Scan for the cell matching the given text and deliver its (X, Y) coordinate at center. 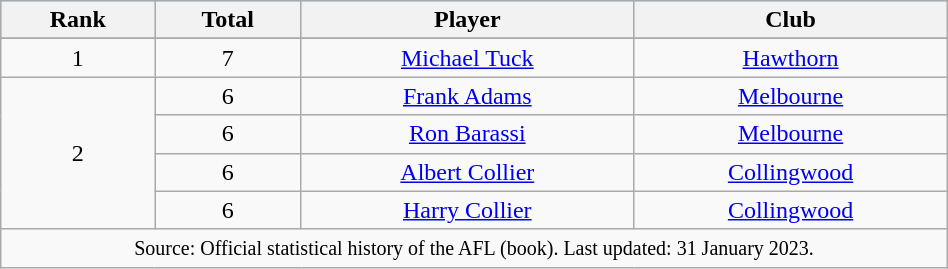
Club (790, 20)
Frank Adams (468, 96)
Player (468, 20)
Ron Barassi (468, 134)
1 (78, 58)
Michael Tuck (468, 58)
Total (228, 20)
Source: Official statistical history of the AFL (book). Last updated: 31 January 2023. (474, 248)
7 (228, 58)
Rank (78, 20)
2 (78, 153)
Albert Collier (468, 172)
Hawthorn (790, 58)
Harry Collier (468, 210)
